Provide the (X, Y) coordinate of the cell's center where the given text is located.  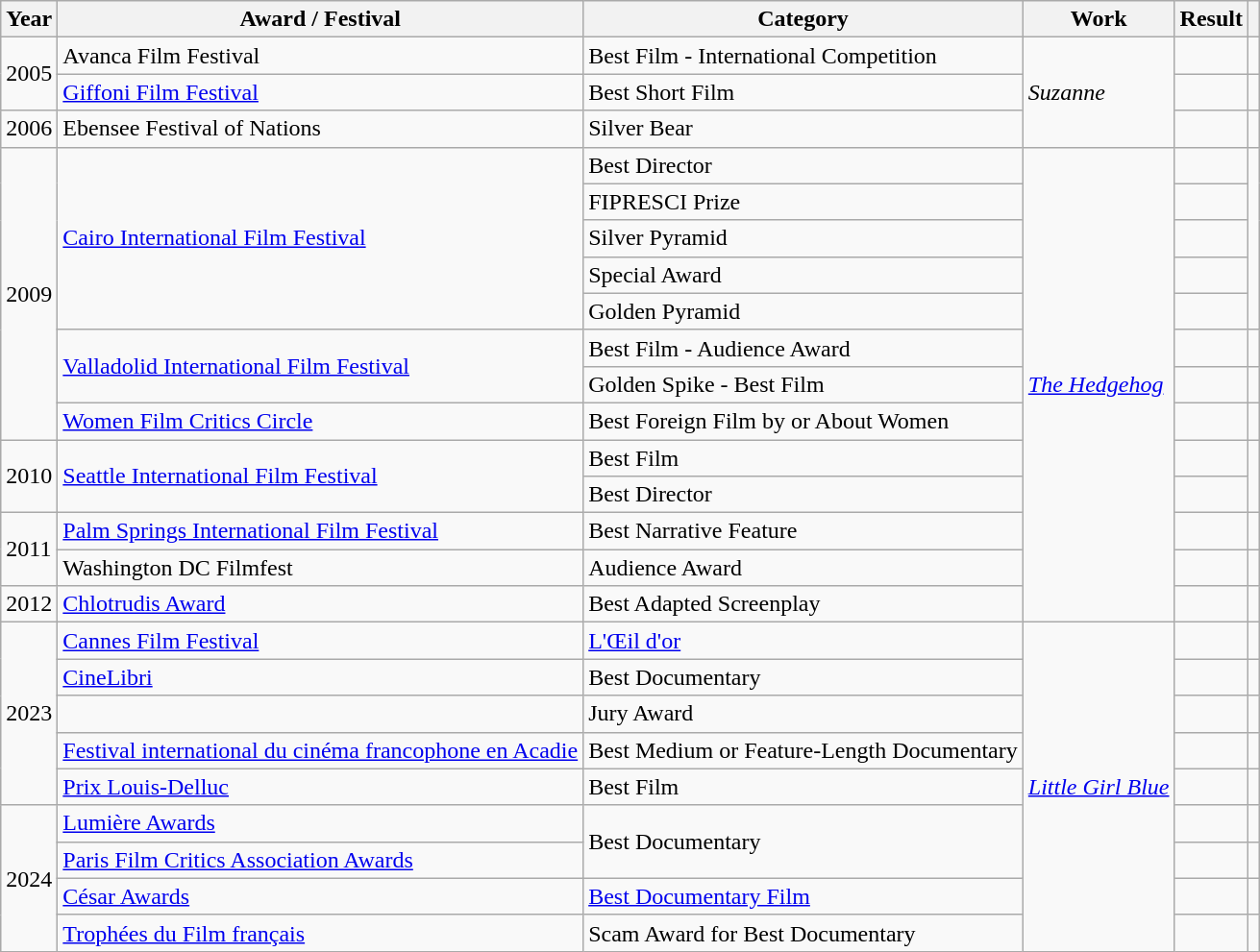
Ebensee Festival of Nations (321, 129)
Category (803, 19)
Cannes Film Festival (321, 641)
Trophées du Film français (321, 933)
L'Œil d'or (803, 641)
Washington DC Filmfest (321, 568)
Golden Pyramid (803, 311)
Palm Springs International Film Festival (321, 531)
Jury Award (803, 714)
Best Film - Audience Award (803, 348)
Result (1211, 19)
Best Film - International Competition (803, 56)
Work (1099, 19)
Suzanne (1099, 92)
FIPRESCI Prize (803, 202)
Best Documentary Film (803, 896)
Lumière Awards (321, 823)
2012 (29, 604)
Chlotrudis Award (321, 604)
Cairo International Film Festival (321, 238)
Best Medium or Feature-Length Documentary (803, 750)
Best Foreign Film by or About Women (803, 421)
Avanca Film Festival (321, 56)
César Awards (321, 896)
Best Adapted Screenplay (803, 604)
CineLibri (321, 677)
2010 (29, 476)
Women Film Critics Circle (321, 421)
2011 (29, 549)
2024 (29, 878)
Paris Film Critics Association Awards (321, 860)
Silver Pyramid (803, 238)
Audience Award (803, 568)
Silver Bear (803, 129)
Year (29, 19)
2009 (29, 293)
Seattle International Film Festival (321, 476)
2005 (29, 74)
Prix Louis-Delluc (321, 787)
The Hedgehog (1099, 384)
2023 (29, 714)
2006 (29, 129)
Scam Award for Best Documentary (803, 933)
Festival international du cinéma francophone en Acadie (321, 750)
Award / Festival (321, 19)
Golden Spike - Best Film (803, 384)
Little Girl Blue (1099, 788)
Special Award (803, 275)
Valladolid International Film Festival (321, 366)
Giffoni Film Festival (321, 92)
Best Short Film (803, 92)
Best Narrative Feature (803, 531)
